Capture the cell that displays the provided text and extract its [x, y] central coordinate. 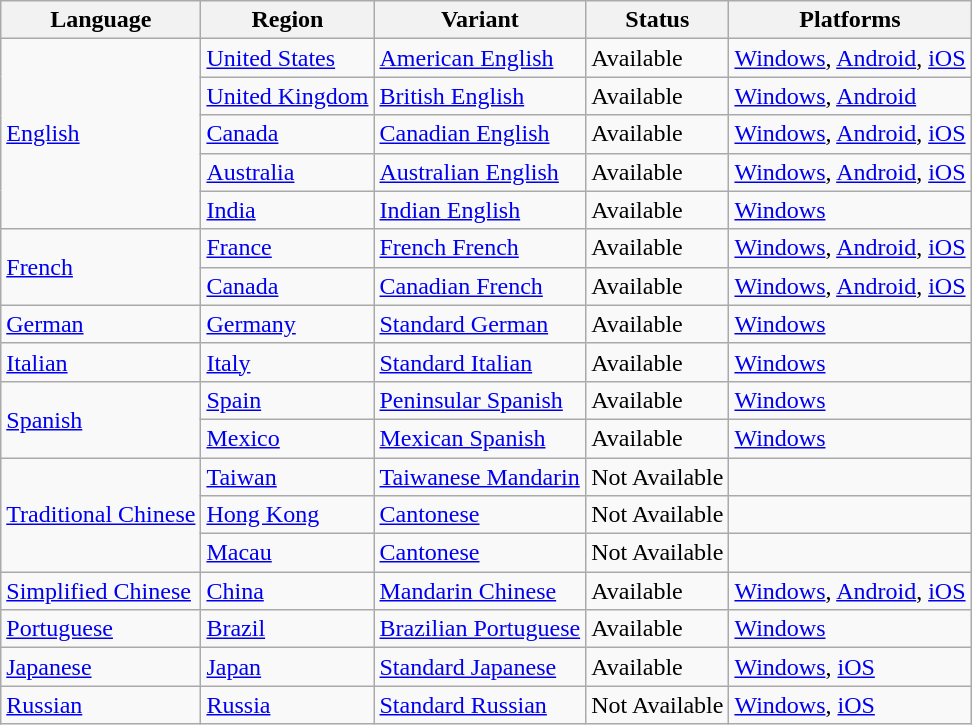
France [288, 248]
Brazil [288, 629]
Standard Italian [480, 362]
Australia [288, 172]
Spain [288, 400]
Taiwan [288, 477]
American English [480, 58]
Portuguese [101, 629]
British English [480, 96]
Japanese [101, 667]
Japan [288, 667]
Windows, Android [850, 96]
Russia [288, 705]
Germany [288, 324]
Standard German [480, 324]
Canadian English [480, 134]
Italian [101, 362]
Platforms [850, 20]
Variant [480, 20]
Hong Kong [288, 515]
Canadian French [480, 286]
Traditional Chinese [101, 515]
Region [288, 20]
Russian [101, 705]
Brazilian Portuguese [480, 629]
Peninsular Spanish [480, 400]
Mexico [288, 438]
French [101, 267]
United Kingdom [288, 96]
Status [658, 20]
Taiwanese Mandarin [480, 477]
Australian English [480, 172]
Mexican Spanish [480, 438]
Standard Russian [480, 705]
Indian English [480, 210]
English [101, 134]
French French [480, 248]
Macau [288, 553]
China [288, 591]
Standard Japanese [480, 667]
United States [288, 58]
Italy [288, 362]
India [288, 210]
Spanish [101, 419]
German [101, 324]
Mandarin Chinese [480, 591]
Language [101, 20]
Simplified Chinese [101, 591]
